Output the [x, y] coordinate of the center of the cell containing the given text.  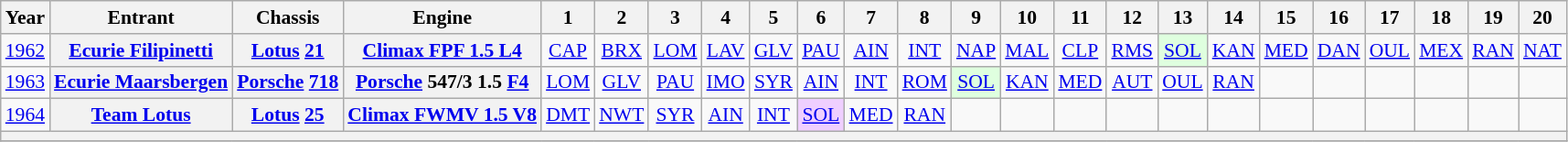
20 [1542, 17]
NAT [1542, 50]
RMS [1132, 50]
Chassis [287, 17]
AUT [1132, 82]
1 [568, 17]
Porsche 718 [287, 82]
16 [1339, 17]
15 [1286, 17]
DMT [568, 115]
Ecurie Filipinetti [141, 50]
NAP [976, 50]
CLP [1080, 50]
8 [925, 17]
NWT [622, 115]
Climax FWMV 1.5 V8 [443, 115]
1962 [26, 50]
18 [1441, 17]
Team Lotus [141, 115]
LAV [726, 50]
13 [1182, 17]
11 [1080, 17]
Year [26, 17]
Lotus 25 [287, 115]
DAN [1339, 50]
12 [1132, 17]
3 [675, 17]
MEX [1441, 50]
5 [773, 17]
BRX [622, 50]
Porsche 547/3 1.5 F4 [443, 82]
14 [1234, 17]
9 [976, 17]
1964 [26, 115]
7 [871, 17]
Ecurie Maarsbergen [141, 82]
1963 [26, 82]
CAP [568, 50]
19 [1493, 17]
Engine [443, 17]
6 [821, 17]
Entrant [141, 17]
17 [1390, 17]
Lotus 21 [287, 50]
MAL [1027, 50]
IMO [726, 82]
2 [622, 17]
4 [726, 17]
10 [1027, 17]
ROM [925, 82]
Climax FPF 1.5 L4 [443, 50]
